Locate the cell with the specified text and output its [x, y] center coordinate. 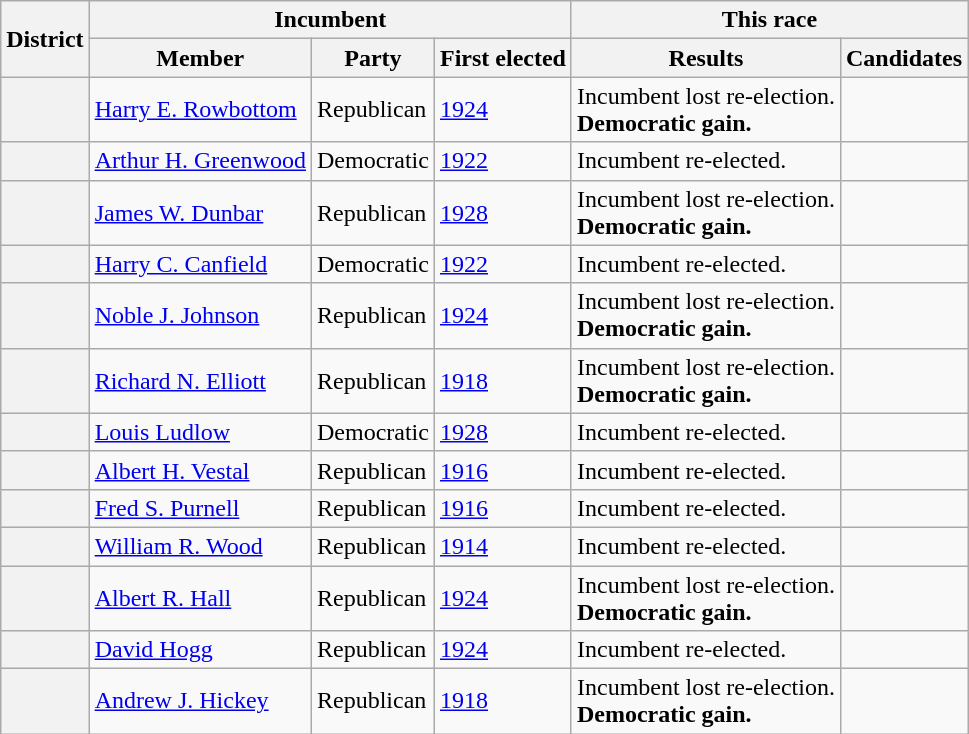
William R. Wood [200, 546]
Louis Ludlow [200, 432]
Noble J. Johnson [200, 316]
District [45, 39]
Andrew J. Hickey [200, 702]
Albert R. Hall [200, 598]
Harry E. Rowbottom [200, 110]
Candidates [904, 58]
Party [372, 58]
Richard N. Elliott [200, 380]
This race [769, 20]
Fred S. Purnell [200, 508]
Arthur H. Greenwood [200, 161]
Results [706, 58]
David Hogg [200, 650]
Member [200, 58]
Albert H. Vestal [200, 470]
1914 [502, 546]
First elected [502, 58]
Incumbent [330, 20]
Harry C. Canfield [200, 264]
James W. Dunbar [200, 212]
